Scan for the cell matching the given text and deliver its (X, Y) coordinate at center. 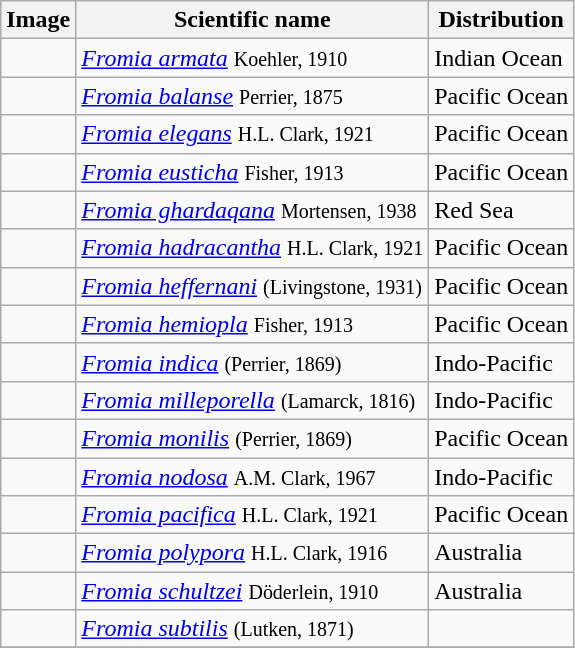
Fromia armata Koehler, 1910 (252, 58)
Fromia indica (Perrier, 1869) (252, 362)
Fromia elegans H.L. Clark, 1921 (252, 134)
Fromia milleporella (Lamarck, 1816) (252, 400)
Fromia balanse Perrier, 1875 (252, 96)
Fromia ghardaqana Mortensen, 1938 (252, 210)
Fromia nodosa A.M. Clark, 1967 (252, 477)
Image (38, 20)
Fromia schultzei Döderlein, 1910 (252, 591)
Distribution (502, 20)
Fromia monilis (Perrier, 1869) (252, 438)
Fromia hadracantha H.L. Clark, 1921 (252, 248)
Scientific name (252, 20)
Fromia pacifica H.L. Clark, 1921 (252, 515)
Fromia polypora H.L. Clark, 1916 (252, 553)
Fromia subtilis (Lutken, 1871) (252, 629)
Fromia heffernani (Livingstone, 1931) (252, 286)
Fromia eusticha Fisher, 1913 (252, 172)
Indian Ocean (502, 58)
Fromia hemiopla Fisher, 1913 (252, 324)
Red Sea (502, 210)
